Provide the (X, Y) coordinate of the cell's center where the given text is located.  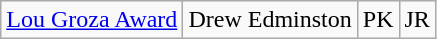
JR (417, 20)
Drew Edminston (270, 20)
PK (378, 20)
Lou Groza Award (92, 20)
